Provide the [X, Y] coordinate of the cell's center where the given text is located.  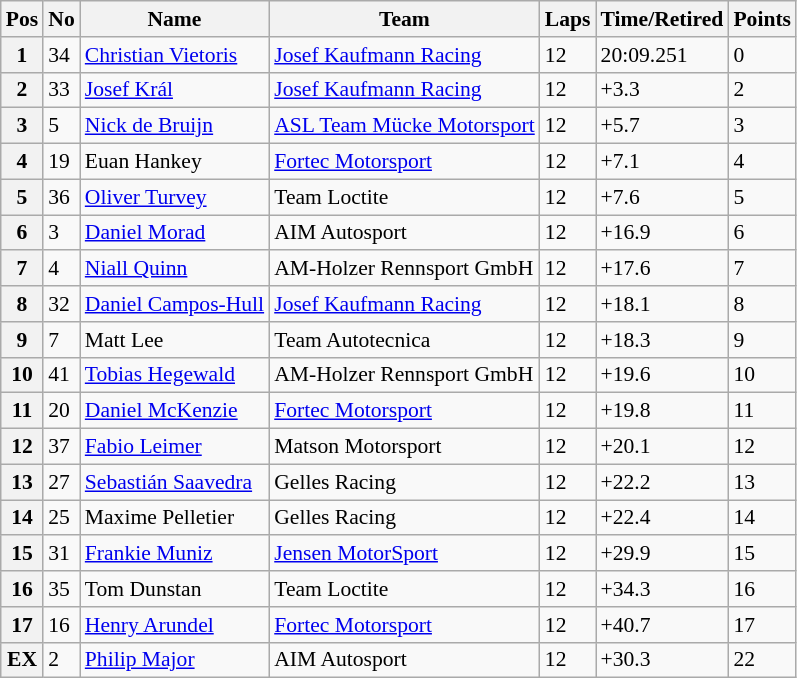
Matt Lee [174, 340]
25 [62, 518]
Niall Quinn [174, 269]
+3.3 [662, 90]
+16.9 [662, 233]
Matson Motorsport [404, 447]
Euan Hankey [174, 162]
Maxime Pelletier [174, 518]
Time/Retired [662, 19]
+7.1 [662, 162]
Laps [568, 19]
Sebastián Saavedra [174, 482]
33 [62, 90]
+22.2 [662, 482]
No [62, 19]
32 [62, 304]
Daniel Campos-Hull [174, 304]
20:09.251 [662, 55]
Frankie Muniz [174, 554]
+18.1 [662, 304]
Fabio Leimer [174, 447]
Tobias Hegewald [174, 375]
Jensen MotorSport [404, 554]
+30.3 [662, 660]
19 [62, 162]
34 [62, 55]
Team [404, 19]
41 [62, 375]
+40.7 [662, 625]
Pos [22, 19]
0 [762, 55]
Nick de Bruijn [174, 126]
36 [62, 197]
+34.3 [662, 589]
22 [762, 660]
Josef Král [174, 90]
1 [22, 55]
Philip Major [174, 660]
+7.6 [662, 197]
ASL Team Mücke Motorsport [404, 126]
Daniel McKenzie [174, 411]
35 [62, 589]
Tom Dunstan [174, 589]
Henry Arundel [174, 625]
+18.3 [662, 340]
+5.7 [662, 126]
+19.6 [662, 375]
31 [62, 554]
Christian Vietoris [174, 55]
Name [174, 19]
Points [762, 19]
Oliver Turvey [174, 197]
+19.8 [662, 411]
+17.6 [662, 269]
20 [62, 411]
EX [22, 660]
+20.1 [662, 447]
Team Autotecnica [404, 340]
37 [62, 447]
+22.4 [662, 518]
+29.9 [662, 554]
27 [62, 482]
Daniel Morad [174, 233]
